Return the (x, y) coordinate for the center point of the cell that contains the specified text.  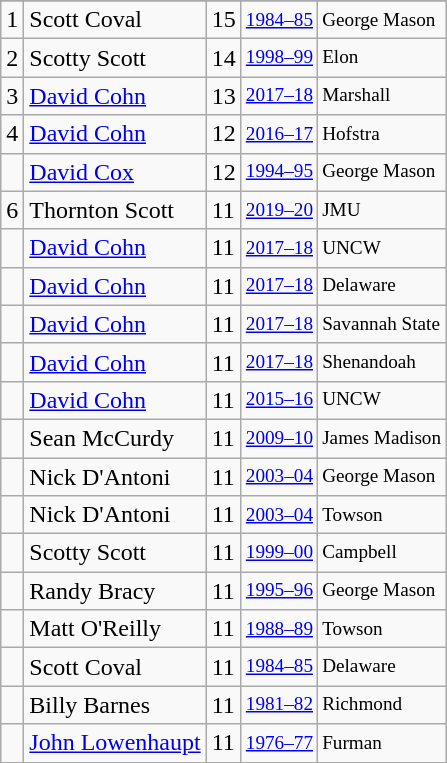
Hofstra (382, 134)
2015–16 (279, 400)
1981–82 (279, 705)
1988–89 (279, 629)
Richmond (382, 705)
1998–99 (279, 58)
15 (224, 20)
4 (12, 134)
Elon (382, 58)
1994–95 (279, 172)
2 (12, 58)
3 (12, 96)
John Lowenhaupt (115, 743)
Campbell (382, 553)
1995–96 (279, 591)
1999–00 (279, 553)
14 (224, 58)
6 (12, 210)
Matt O'Reilly (115, 629)
James Madison (382, 438)
Furman (382, 743)
Shenandoah (382, 362)
David Cox (115, 172)
2019–20 (279, 210)
Thornton Scott (115, 210)
1 (12, 20)
Randy Bracy (115, 591)
Marshall (382, 96)
Savannah State (382, 324)
1976–77 (279, 743)
13 (224, 96)
Billy Barnes (115, 705)
Sean McCurdy (115, 438)
JMU (382, 210)
2009–10 (279, 438)
2016–17 (279, 134)
